For the text-containing cell, return its midpoint in (x, y) coordinate format. 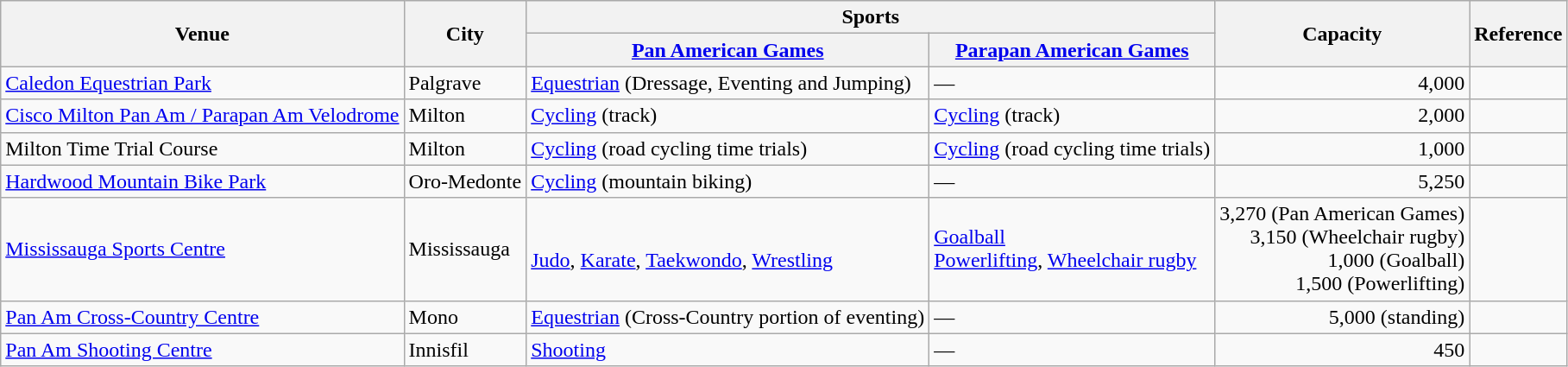
Cycling (mountain biking) (728, 181)
Judo, Karate, Taekwondo, Wrestling (728, 249)
450 (1343, 350)
Venue (202, 34)
Innisfil (465, 350)
Sports (871, 17)
Cisco Milton Pan Am / Parapan Am Velodrome (202, 116)
5,250 (1343, 181)
1,000 (1343, 149)
5,000 (standing) (1343, 317)
Goalball Powerlifting, Wheelchair rugby (1072, 249)
Reference (1519, 34)
Caledon Equestrian Park (202, 83)
Pan Am Cross-Country Centre (202, 317)
Pan American Games (728, 50)
Mississauga Sports Centre (202, 249)
Hardwood Mountain Bike Park (202, 181)
Pan Am Shooting Centre (202, 350)
Mississauga (465, 249)
Shooting (728, 350)
City (465, 34)
2,000 (1343, 116)
Mono (465, 317)
4,000 (1343, 83)
Palgrave (465, 83)
3,270 (Pan American Games)3,150 (Wheelchair rugby)1,000 (Goalball)1,500 (Powerlifting) (1343, 249)
Capacity (1343, 34)
Equestrian (Cross-Country portion of eventing) (728, 317)
Parapan American Games (1072, 50)
Equestrian (Dressage, Eventing and Jumping) (728, 83)
Milton Time Trial Course (202, 149)
Oro-Medonte (465, 181)
